Capture the cell that displays the provided text and extract its [X, Y] central coordinate. 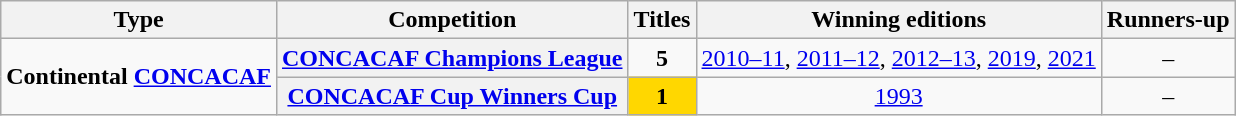
Continental CONCACAF [139, 77]
Winning editions [898, 20]
1993 [898, 96]
CONCACAF Cup Winners Cup [452, 96]
1 [662, 96]
CONCACAF Champions League [452, 58]
Competition [452, 20]
5 [662, 58]
Type [139, 20]
Runners-up [1168, 20]
Titles [662, 20]
2010–11, 2011–12, 2012–13, 2019, 2021 [898, 58]
